Capture the cell that displays the provided text and extract its (X, Y) central coordinate. 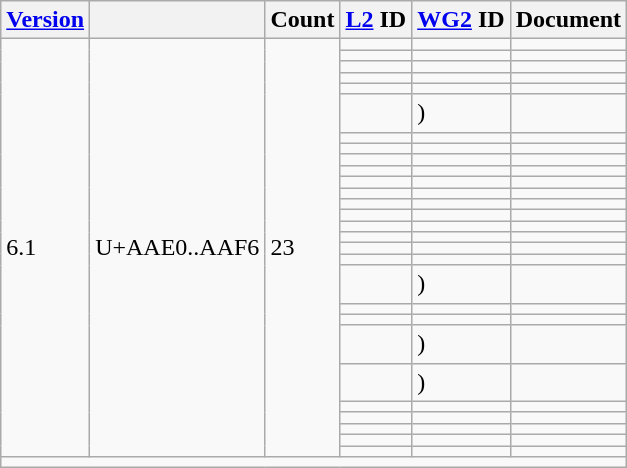
6.1 (46, 248)
Count (302, 20)
Document (568, 20)
Version (46, 20)
23 (302, 248)
L2 ID (376, 20)
U+AAE0..AAF6 (178, 248)
WG2 ID (461, 20)
